Detect which cell encompasses the target text, then output its (x, y) center coordinate. 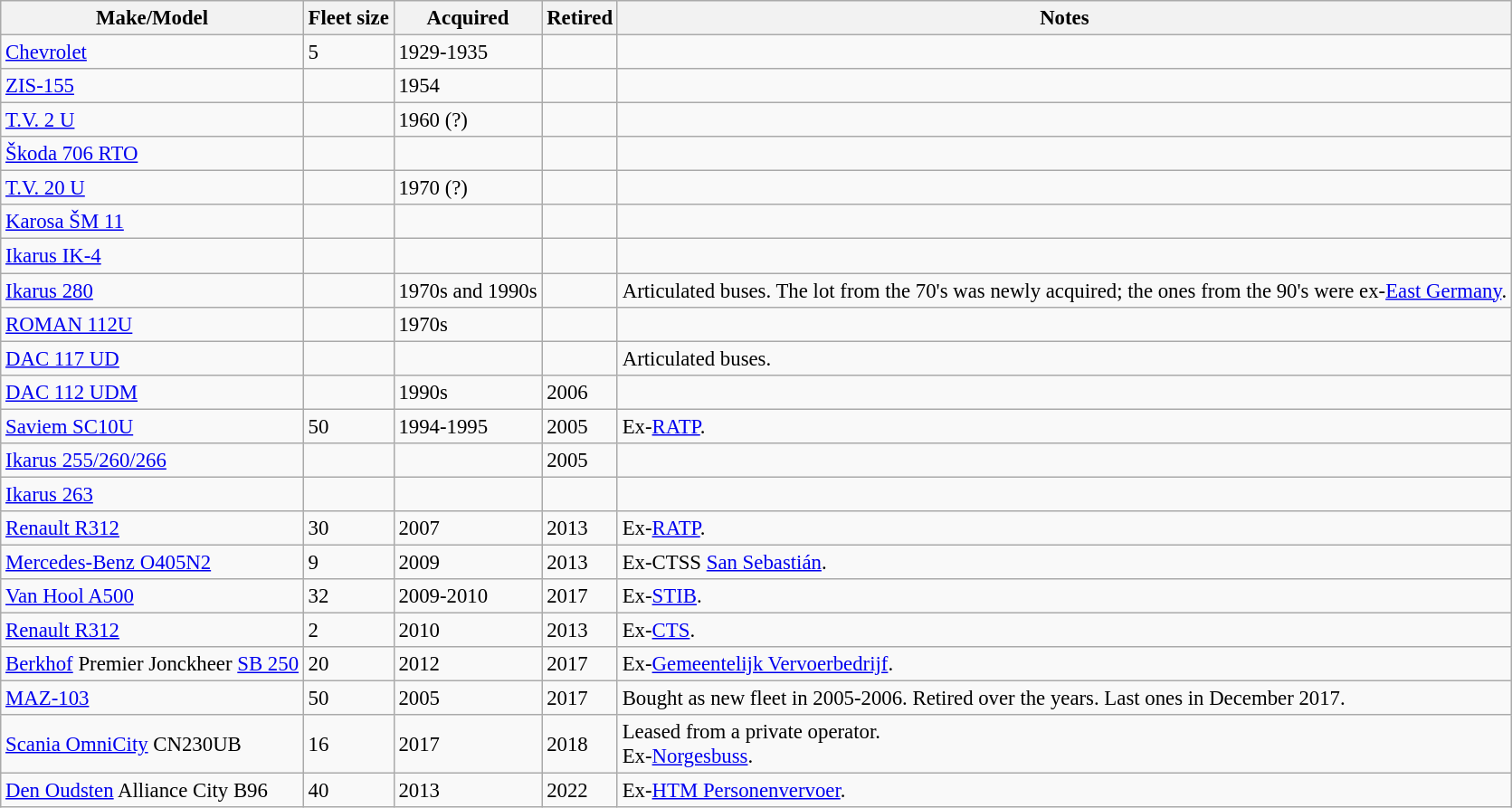
DAC 117 UD (152, 358)
16 (348, 744)
Berkhof Premier Jonckheer SB 250 (152, 664)
ROMAN 112U (152, 324)
2012 (468, 664)
Make/Model (152, 18)
1970s (468, 324)
30 (348, 528)
Chevrolet (152, 52)
1929-1935 (468, 52)
2 (348, 631)
MAZ-103 (152, 699)
Den Oudsten Alliance City B96 (152, 791)
2009 (468, 562)
Articulated buses. (1064, 358)
Leased from a private operator.Ex-Norgesbuss. (1064, 744)
40 (348, 791)
Acquired (468, 18)
5 (348, 52)
T.V. 2 U (152, 120)
T.V. 20 U (152, 188)
20 (348, 664)
1960 (?) (468, 120)
Bought as new fleet in 2005-2006. Retired over the years. Last ones in December 2017. (1064, 699)
32 (348, 596)
Fleet size (348, 18)
2007 (468, 528)
Ikarus 255/260/266 (152, 461)
Retired (580, 18)
Ikarus 280 (152, 290)
Škoda 706 RTO (152, 154)
Ex-HTM Personenvervoer. (1064, 791)
1954 (468, 86)
Van Hool A500 (152, 596)
Scania OmniCity CN230UB (152, 744)
Articulated buses. The lot from the 70's was newly acquired; the ones from the 90's were ex-East Germany. (1064, 290)
DAC 112 UDM (152, 392)
Ex-STIB. (1064, 596)
9 (348, 562)
1970s and 1990s (468, 290)
2018 (580, 744)
2022 (580, 791)
Mercedes-Benz O405N2 (152, 562)
2009-2010 (468, 596)
2006 (580, 392)
1994-1995 (468, 426)
Ex-CTS. (1064, 631)
Ex-Gemeentelijk Vervoerbedrijf. (1064, 664)
Ikarus 263 (152, 494)
1970 (?) (468, 188)
Saviem SC10U (152, 426)
Ex-CTSS San Sebastián. (1064, 562)
2010 (468, 631)
Notes (1064, 18)
1990s (468, 392)
Ikarus IK-4 (152, 256)
Karosa ŠM 11 (152, 222)
ZIS-155 (152, 86)
